Return [X, Y] of the center of cell containing provided text 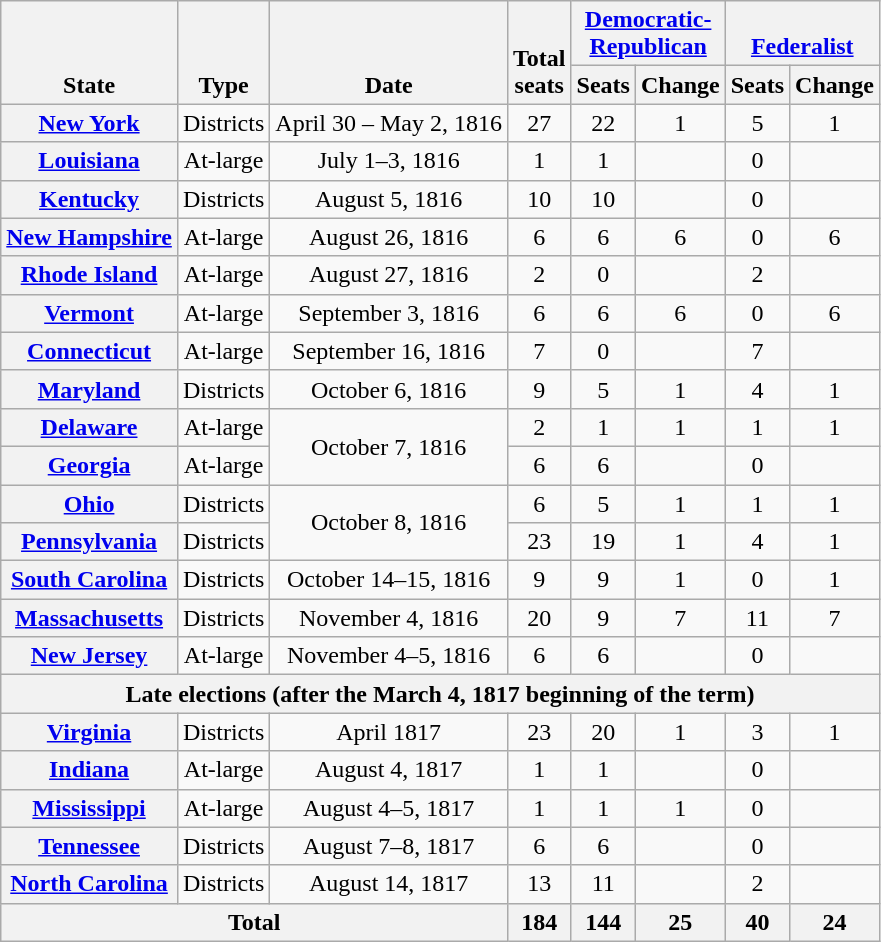
October 14–15, 1816 [389, 580]
November 4–5, 1816 [389, 656]
September 16, 1816 [389, 351]
184 [539, 922]
40 [757, 922]
Rhode Island [90, 275]
October 7, 1816 [389, 446]
Vermont [90, 313]
25 [680, 922]
Indiana [90, 770]
Virginia [90, 732]
Type [223, 52]
Pennsylvania [90, 542]
Late elections (after the March 4, 1817 beginning of the term) [440, 694]
North Carolina [90, 884]
October 8, 1816 [389, 522]
New York [90, 123]
New Jersey [90, 656]
Kentucky [90, 199]
19 [603, 542]
Tennessee [90, 846]
22 [603, 123]
August 4–5, 1817 [389, 808]
Delaware [90, 427]
Connecticut [90, 351]
Federalist [802, 34]
Massachusetts [90, 618]
24 [835, 922]
Maryland [90, 389]
April 30 – May 2, 1816 [389, 123]
Louisiana [90, 161]
Democratic-Republican [648, 34]
August 14, 1817 [389, 884]
October 6, 1816 [389, 389]
3 [757, 732]
August 4, 1817 [389, 770]
Date [389, 52]
July 1–3, 1816 [389, 161]
August 27, 1816 [389, 275]
November 4, 1816 [389, 618]
Ohio [90, 503]
State [90, 52]
New Hampshire [90, 237]
South Carolina [90, 580]
Total [254, 922]
144 [603, 922]
April 1817 [389, 732]
August 7–8, 1817 [389, 846]
August 5, 1816 [389, 199]
September 3, 1816 [389, 313]
Mississippi [90, 808]
13 [539, 884]
27 [539, 123]
Totalseats [539, 52]
August 26, 1816 [389, 237]
Georgia [90, 465]
